Return [x, y] of the center of cell containing provided text 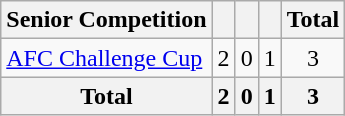
Senior Competition [106, 20]
AFC Challenge Cup [106, 58]
